For the text-containing cell, return its midpoint in [X, Y] coordinate format. 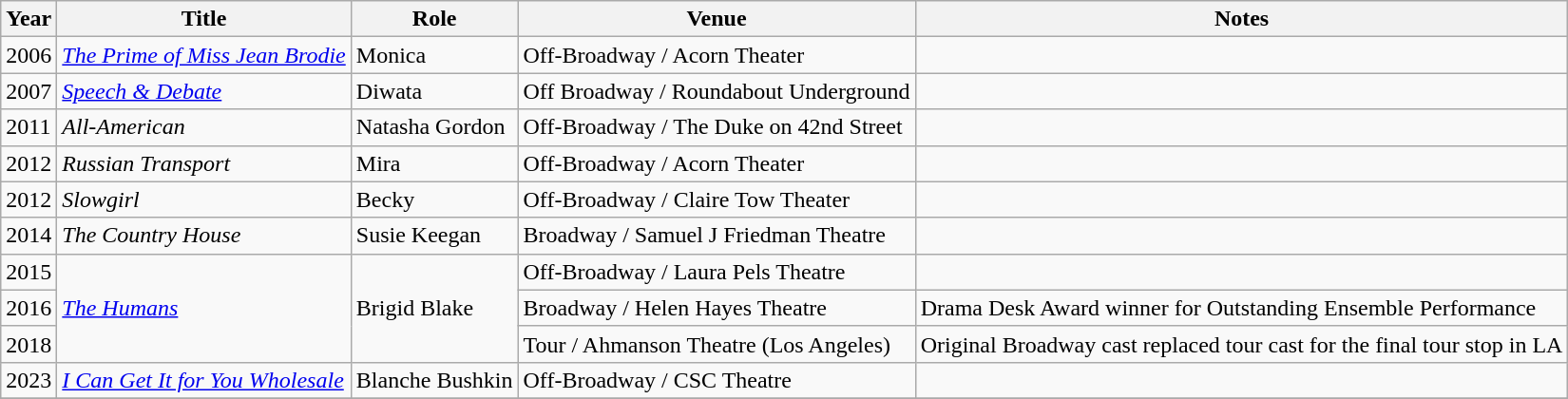
Broadway / Helen Hayes Theatre [717, 308]
Off-Broadway / The Duke on 42nd Street [717, 127]
The Country House [203, 236]
Original Broadway cast replaced tour cast for the final tour stop in LA [1241, 344]
2018 [29, 344]
Slowgirl [203, 199]
2014 [29, 236]
Role [434, 19]
Off Broadway / Roundabout Underground [717, 91]
Off-Broadway / Claire Tow Theater [717, 199]
2023 [29, 380]
2006 [29, 55]
Drama Desk Award winner for Outstanding Ensemble Performance [1241, 308]
Mira [434, 163]
2007 [29, 91]
Diwata [434, 91]
I Can Get It for You Wholesale [203, 380]
Off-Broadway / Laura Pels Theatre [717, 272]
Brigid Blake [434, 308]
Speech & Debate [203, 91]
Blanche Bushkin [434, 380]
All-American [203, 127]
Venue [717, 19]
Off-Broadway / CSC Theatre [717, 380]
Monica [434, 55]
Title [203, 19]
Susie Keegan [434, 236]
Tour / Ahmanson Theatre (Los Angeles) [717, 344]
2011 [29, 127]
The Humans [203, 308]
2015 [29, 272]
Broadway / Samuel J Friedman Theatre [717, 236]
Becky [434, 199]
Russian Transport [203, 163]
The Prime of Miss Jean Brodie [203, 55]
Notes [1241, 19]
Natasha Gordon [434, 127]
2016 [29, 308]
Year [29, 19]
